Pinpoint the cell where the given text exists, returning its [x, y] midpoint coordinate. 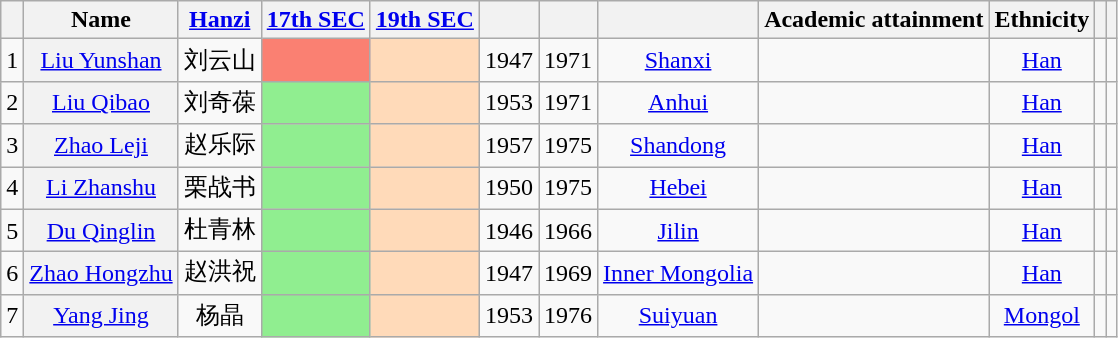
Jilin [678, 230]
17th SEC [316, 20]
栗战书 [220, 188]
Mongol [1042, 316]
2 [12, 102]
Liu Qibao [101, 102]
刘云山 [220, 60]
1950 [508, 188]
6 [12, 274]
Academic attainment [874, 20]
3 [12, 146]
赵乐际 [220, 146]
Zhao Hongzhu [101, 274]
Hebei [678, 188]
1976 [568, 316]
1969 [568, 274]
Yang Jing [101, 316]
4 [12, 188]
杜青林 [220, 230]
Liu Yunshan [101, 60]
Li Zhanshu [101, 188]
Anhui [678, 102]
Shandong [678, 146]
Inner Mongolia [678, 274]
Ethnicity [1042, 20]
杨晶 [220, 316]
赵洪祝 [220, 274]
1 [12, 60]
Shanxi [678, 60]
刘奇葆 [220, 102]
1957 [508, 146]
19th SEC [424, 20]
Du Qinglin [101, 230]
Name [101, 20]
1966 [568, 230]
7 [12, 316]
Hanzi [220, 20]
1946 [508, 230]
Zhao Leji [101, 146]
5 [12, 230]
Suiyuan [678, 316]
